Return the [x, y] coordinate for the center point of the cell that contains the specified text.  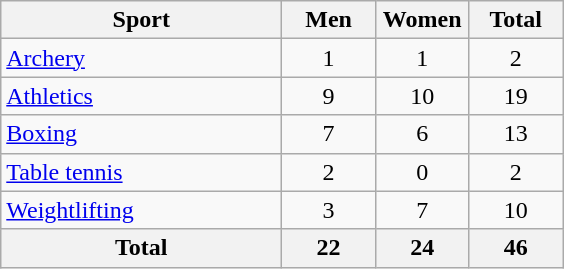
Boxing [142, 134]
Archery [142, 58]
Women [422, 20]
19 [516, 96]
9 [329, 96]
Weightlifting [142, 210]
22 [329, 248]
Athletics [142, 96]
0 [422, 172]
6 [422, 134]
3 [329, 210]
24 [422, 248]
Table tennis [142, 172]
Sport [142, 20]
46 [516, 248]
Men [329, 20]
13 [516, 134]
